Find where the given text appears and provide that cell's center as (x, y) coordinate. 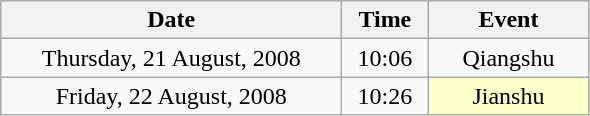
Time (385, 20)
Event (508, 20)
Jianshu (508, 96)
10:26 (385, 96)
10:06 (385, 58)
Date (172, 20)
Thursday, 21 August, 2008 (172, 58)
Qiangshu (508, 58)
Friday, 22 August, 2008 (172, 96)
